For the text-containing cell, return its midpoint in [X, Y] coordinate format. 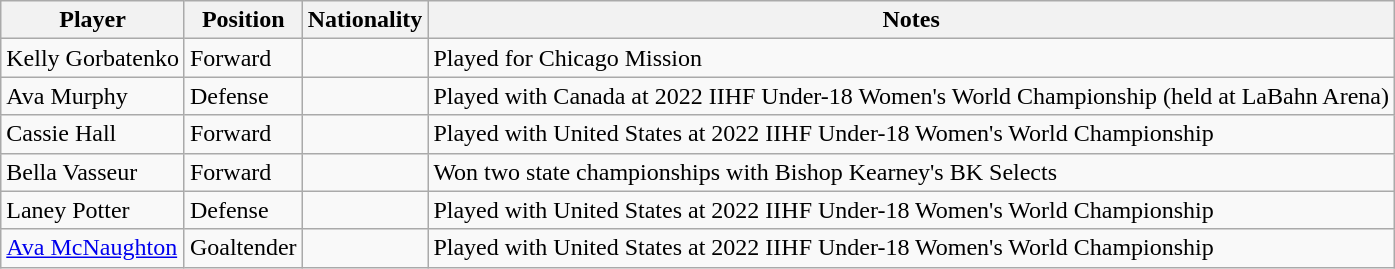
Bella Vasseur [93, 172]
Cassie Hall [93, 134]
Kelly Gorbatenko [93, 58]
Nationality [365, 20]
Position [243, 20]
Notes [912, 20]
Played with Canada at 2022 IIHF Under-18 Women's World Championship (held at LaBahn Arena) [912, 96]
Laney Potter [93, 210]
Ava Murphy [93, 96]
Goaltender [243, 248]
Ava McNaughton [93, 248]
Played for Chicago Mission [912, 58]
Won two state championships with Bishop Kearney's BK Selects [912, 172]
Player [93, 20]
